Detect which cell encompasses the target text, then output its (x, y) center coordinate. 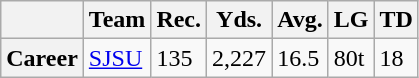
LG (351, 20)
Yds. (240, 20)
SJSU (117, 58)
Career (42, 58)
Rec. (179, 20)
18 (396, 58)
2,227 (240, 58)
TD (396, 20)
Avg. (300, 20)
80t (351, 58)
16.5 (300, 58)
135 (179, 58)
Team (117, 20)
